Locate the cell with the specified text and output its [x, y] center coordinate. 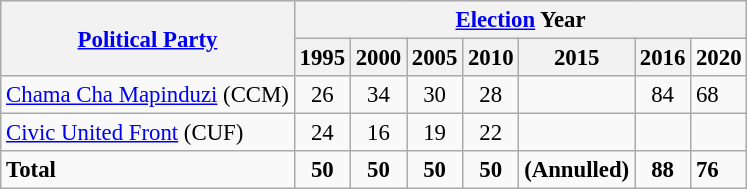
34 [378, 95]
88 [663, 170]
28 [491, 95]
2000 [378, 58]
2005 [435, 58]
2020 [719, 58]
76 [719, 170]
30 [435, 95]
24 [322, 133]
84 [663, 95]
19 [435, 133]
Political Party [148, 38]
Chama Cha Mapinduzi (CCM) [148, 95]
Election Year [520, 20]
22 [491, 133]
2015 [577, 58]
(Annulled) [577, 170]
1995 [322, 58]
26 [322, 95]
Total [148, 170]
2010 [491, 58]
2016 [663, 58]
16 [378, 133]
Civic United Front (CUF) [148, 133]
68 [719, 95]
